Extract the (x, y) coordinate from the center of the cell holding the provided text.  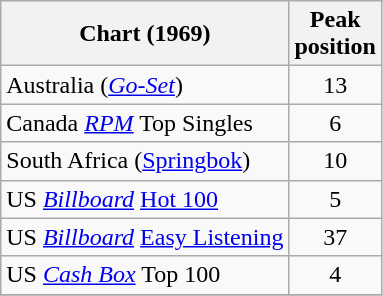
Peakposition (335, 34)
South Africa (Springbok) (145, 161)
Australia (Go-Set) (145, 85)
US Billboard Hot 100 (145, 199)
Canada RPM Top Singles (145, 123)
6 (335, 123)
4 (335, 275)
10 (335, 161)
US Billboard Easy Listening (145, 237)
Chart (1969) (145, 34)
13 (335, 85)
5 (335, 199)
37 (335, 237)
US Cash Box Top 100 (145, 275)
